Return the [X, Y] coordinate for the center point of the cell that contains the specified text.  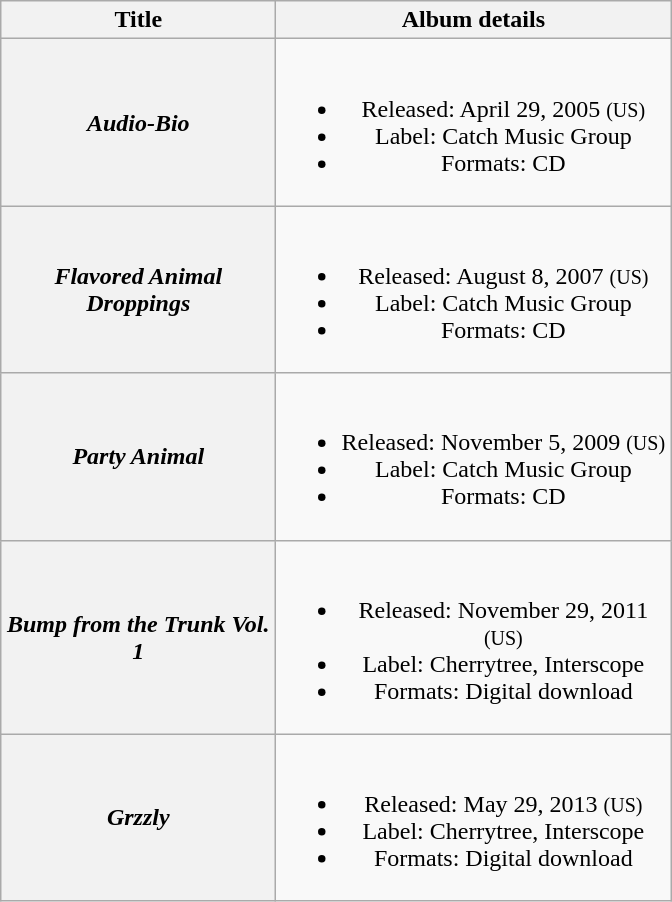
Grzzly [138, 818]
Title [138, 20]
Released: May 29, 2013 (US)Label: Cherrytree, InterscopeFormats: Digital download [474, 818]
Released: November 29, 2011 (US)Label: Cherrytree, InterscopeFormats: Digital download [474, 637]
Released: August 8, 2007 (US)Label: Catch Music GroupFormats: CD [474, 290]
Party Animal [138, 456]
Flavored Animal Droppings [138, 290]
Released: November 5, 2009 (US)Label: Catch Music GroupFormats: CD [474, 456]
Audio-Bio [138, 122]
Released: April 29, 2005 (US)Label: Catch Music GroupFormats: CD [474, 122]
Album details [474, 20]
Bump from the Trunk Vol. 1 [138, 637]
